Output the [X, Y] coordinate of the center of the cell containing the given text.  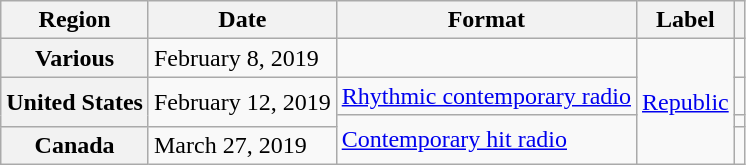
Label [686, 20]
Republic [686, 102]
Date [242, 20]
February 12, 2019 [242, 102]
Format [486, 20]
Canada [75, 145]
Rhythmic contemporary radio [486, 96]
February 8, 2019 [242, 58]
United States [75, 102]
Various [75, 58]
March 27, 2019 [242, 145]
Contemporary hit radio [486, 140]
Region [75, 20]
